Identify which cell holds the provided text, then report its [x, y] central coordinate. 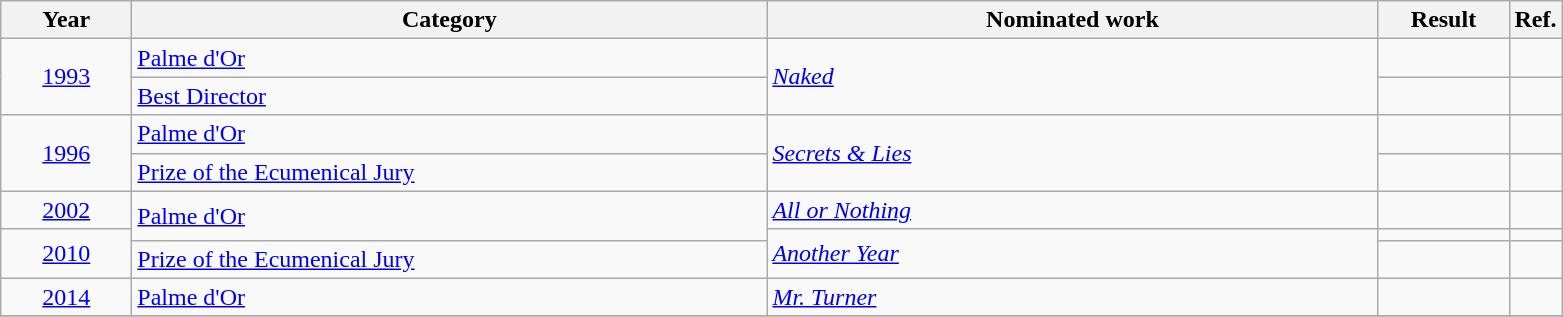
Year [66, 20]
1993 [66, 77]
Category [450, 20]
2014 [66, 297]
Another Year [1072, 254]
Secrets & Lies [1072, 153]
Best Director [450, 96]
Ref. [1536, 20]
All or Nothing [1072, 210]
1996 [66, 153]
2010 [66, 254]
2002 [66, 210]
Result [1444, 20]
Mr. Turner [1072, 297]
Nominated work [1072, 20]
Naked [1072, 77]
